Capture the cell that displays the provided text and extract its [X, Y] central coordinate. 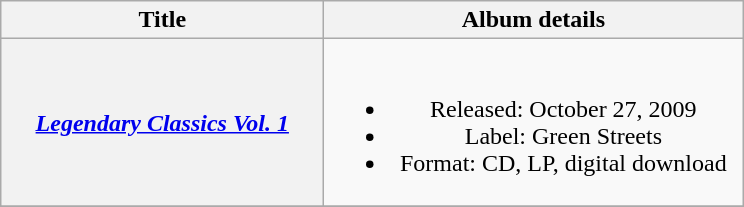
Album details [534, 20]
Title [162, 20]
Released: October 27, 2009Label: Green StreetsFormat: CD, LP, digital download [534, 122]
Legendary Classics Vol. 1 [162, 122]
